Pinpoint the cell where the given text exists, returning its (X, Y) midpoint coordinate. 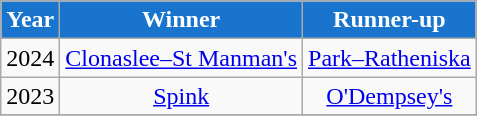
2023 (30, 96)
Park–Ratheniska (390, 58)
Clonaslee–St Manman's (182, 58)
O'Dempsey's (390, 96)
Winner (182, 20)
Year (30, 20)
Spink (182, 96)
2024 (30, 58)
Runner-up (390, 20)
